Scan for the cell matching the given text and deliver its [X, Y] coordinate at center. 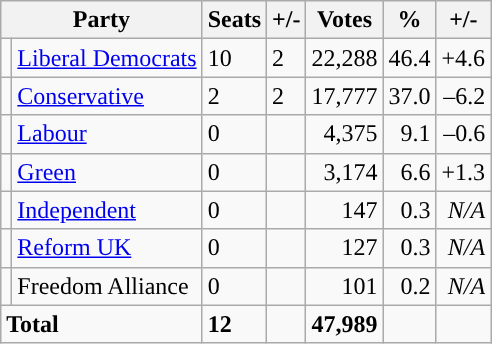
–0.6 [464, 134]
6.6 [410, 172]
Labour [107, 134]
Reform UK [107, 248]
Votes [344, 20]
127 [344, 248]
9.1 [410, 134]
+4.6 [464, 58]
% [410, 20]
147 [344, 210]
Liberal Democrats [107, 58]
101 [344, 286]
Seats [234, 20]
22,288 [344, 58]
17,777 [344, 96]
46.4 [410, 58]
–6.2 [464, 96]
+1.3 [464, 172]
Total [102, 324]
37.0 [410, 96]
10 [234, 58]
Party [102, 20]
3,174 [344, 172]
12 [234, 324]
4,375 [344, 134]
Conservative [107, 96]
Green [107, 172]
Freedom Alliance [107, 286]
Independent [107, 210]
0.2 [410, 286]
47,989 [344, 324]
